Search for the cell housing the specified text and yield its (X, Y) center coordinate. 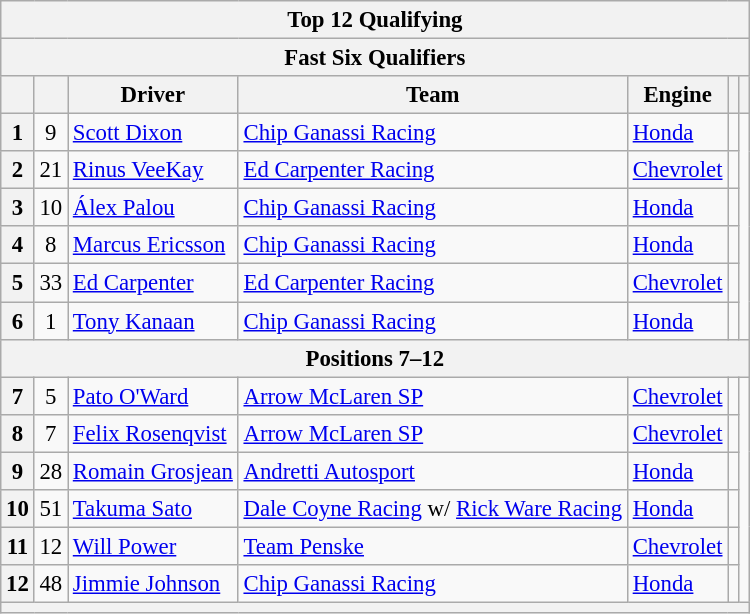
51 (50, 509)
Positions 7–12 (375, 358)
Álex Palou (154, 208)
Felix Rosenqvist (154, 433)
28 (50, 471)
Top 12 Qualifying (375, 20)
Jimmie Johnson (154, 584)
11 (18, 546)
48 (50, 584)
Tony Kanaan (154, 321)
Andretti Autosport (432, 471)
Rinus VeeKay (154, 170)
Pato O'Ward (154, 396)
6 (18, 321)
Team (432, 95)
Engine (677, 95)
4 (18, 245)
Scott Dixon (154, 133)
Takuma Sato (154, 509)
Team Penske (432, 546)
Fast Six Qualifiers (375, 58)
Driver (154, 95)
33 (50, 283)
Romain Grosjean (154, 471)
Ed Carpenter (154, 283)
2 (18, 170)
Marcus Ericsson (154, 245)
Will Power (154, 546)
21 (50, 170)
3 (18, 208)
Dale Coyne Racing w/ Rick Ware Racing (432, 509)
